Identify which cell holds the provided text, then report its (x, y) central coordinate. 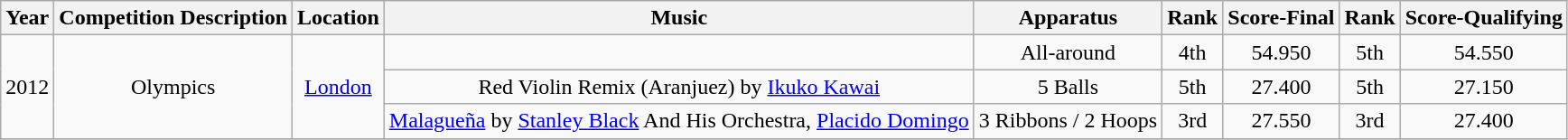
27.550 (1281, 121)
Score-Final (1281, 18)
Olympics (173, 87)
3 Ribbons / 2 Hoops (1068, 121)
London (339, 87)
Malagueña by Stanley Black And His Orchestra, Placido Domingo (679, 121)
Competition Description (173, 18)
Apparatus (1068, 18)
Score-Qualifying (1483, 18)
5 Balls (1068, 87)
Year (27, 18)
27.150 (1483, 87)
54.950 (1281, 52)
Red Violin Remix (Aranjuez) by Ikuko Kawai (679, 87)
2012 (27, 87)
All-around (1068, 52)
Music (679, 18)
54.550 (1483, 52)
4th (1192, 52)
Location (339, 18)
